Detect which cell encompasses the target text, then output its [X, Y] center coordinate. 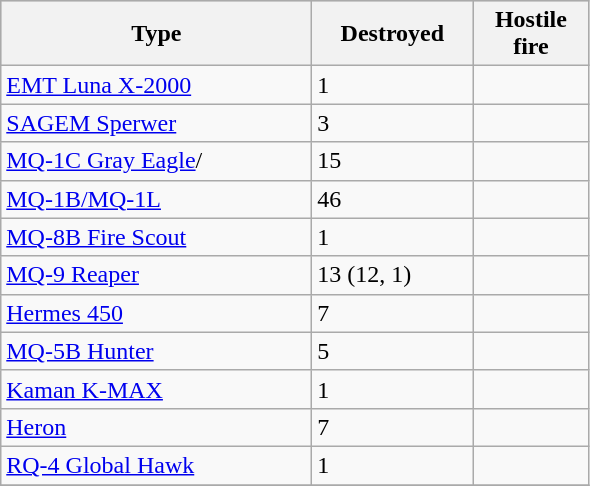
5 [392, 351]
Type [156, 34]
Heron [156, 427]
46 [392, 199]
Destroyed [392, 34]
EMT Luna X-2000 [156, 85]
RQ-4 Global Hawk [156, 465]
13 (12, 1) [392, 275]
Hostile fire [531, 34]
15 [392, 161]
MQ-8B Fire Scout [156, 237]
MQ-9 Reaper [156, 275]
3 [392, 123]
MQ-1B/MQ-1L [156, 199]
MQ-1C Gray Eagle/ [156, 161]
MQ-5B Hunter [156, 351]
Kaman K-MAX [156, 389]
SAGEM Sperwer [156, 123]
Hermes 450 [156, 313]
